Capture the cell that displays the provided text and extract its (x, y) central coordinate. 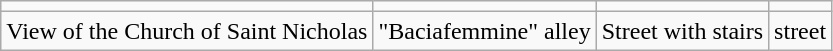
Street with stairs (682, 31)
"Baciafemmine" alley (484, 31)
View of the Church of Saint Nicholas (187, 31)
street (800, 31)
